Identify which cell holds the provided text, then report its [X, Y] central coordinate. 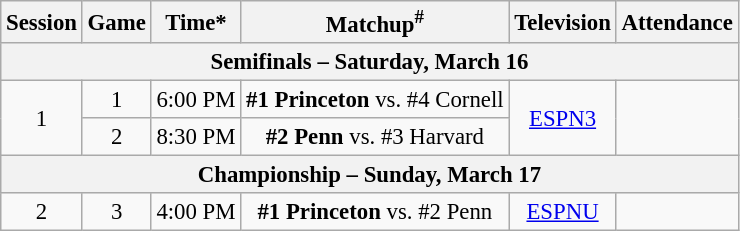
#2 Penn vs. #3 Harvard [375, 137]
Attendance [677, 22]
6:00 PM [196, 100]
Television [562, 22]
Time* [196, 22]
ESPN3 [562, 118]
#1 Princeton vs. #4 Cornell [375, 100]
Session [42, 22]
Semifinals – Saturday, March 16 [370, 62]
Championship – Sunday, March 17 [370, 175]
8:30 PM [196, 137]
Game [116, 22]
Matchup# [375, 22]
2 [116, 137]
